Return [X, Y] of the center of cell containing provided text 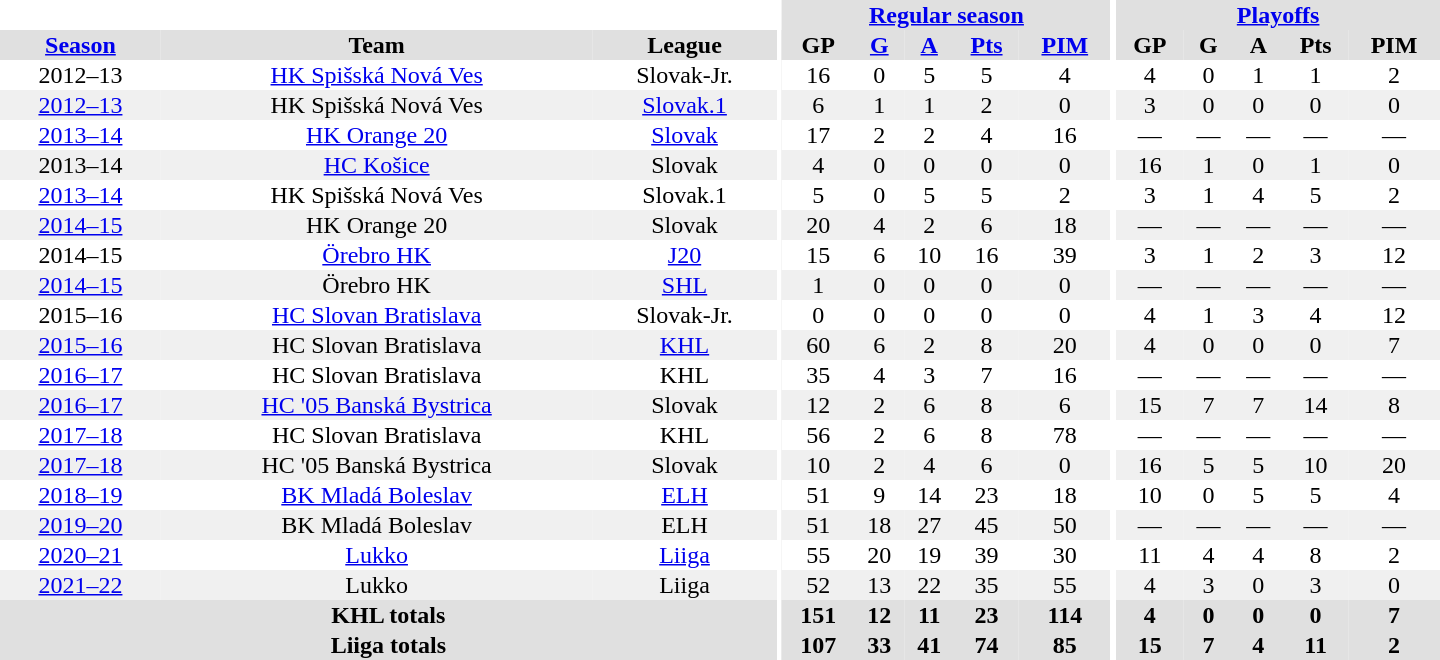
45 [986, 525]
2018–19 [80, 495]
151 [818, 615]
74 [986, 645]
27 [929, 525]
107 [818, 645]
114 [1065, 615]
85 [1065, 645]
2019–20 [80, 525]
2021–22 [80, 585]
J20 [684, 255]
HC Košice [376, 165]
League [684, 45]
19 [929, 555]
17 [818, 135]
Team [376, 45]
60 [818, 345]
9 [879, 495]
2020–21 [80, 555]
KHL totals [388, 615]
Regular season [946, 15]
SHL [684, 285]
13 [879, 585]
52 [818, 585]
Playoffs [1278, 15]
50 [1065, 525]
22 [929, 585]
33 [879, 645]
Liiga totals [388, 645]
30 [1065, 555]
78 [1065, 435]
Season [80, 45]
41 [929, 645]
56 [818, 435]
